Scan for the cell matching the given text and deliver its [X, Y] coordinate at center. 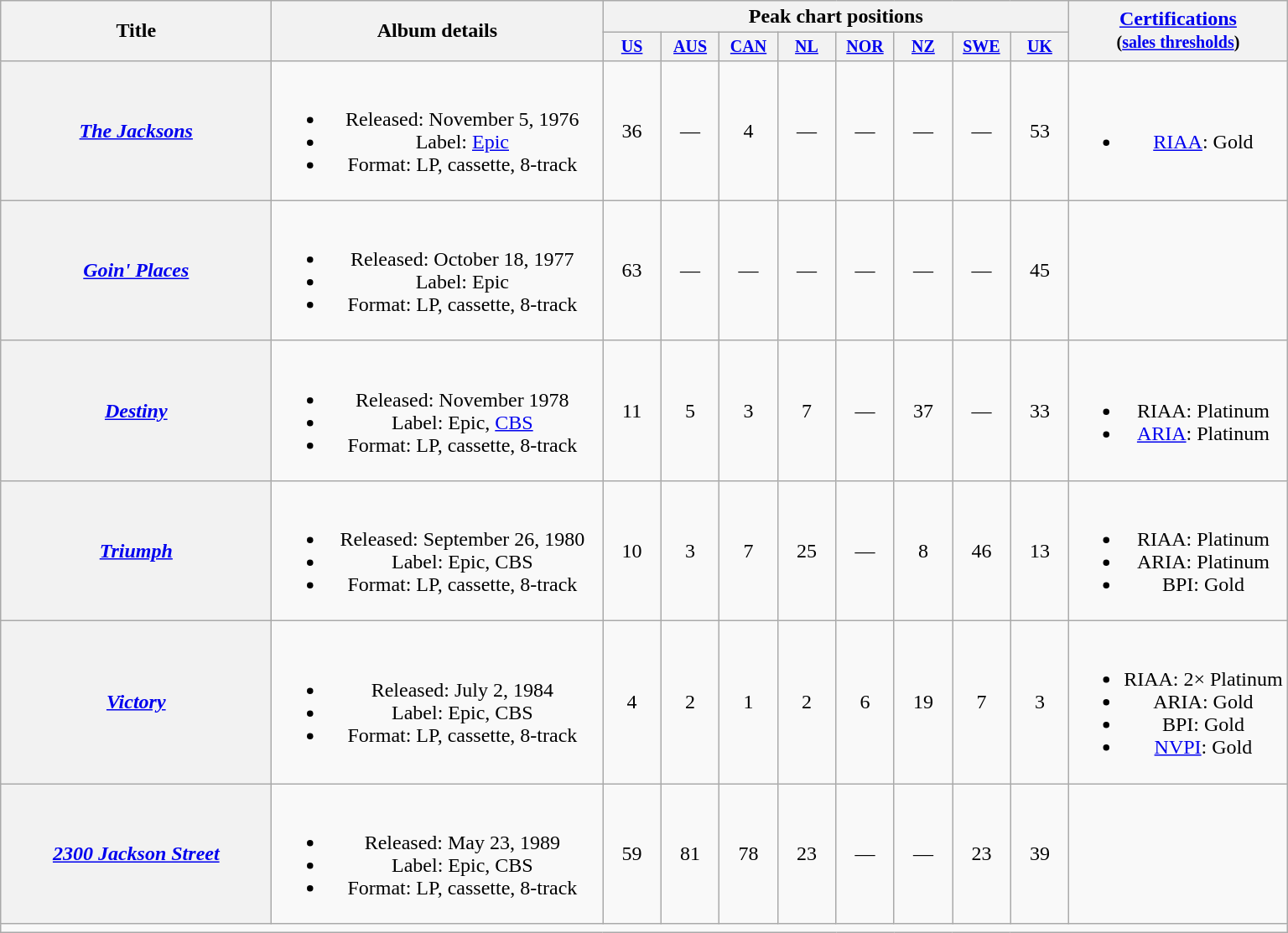
81 [689, 853]
63 [632, 270]
NL [807, 47]
36 [632, 131]
39 [1040, 853]
46 [981, 550]
CAN [748, 47]
Title [136, 31]
The Jacksons [136, 131]
Goin' Places [136, 270]
US [632, 47]
RIAA: PlatinumARIA: PlatinumBPI: Gold [1179, 550]
37 [922, 411]
59 [632, 853]
Triumph [136, 550]
13 [1040, 550]
Released: May 23, 1989Label: Epic, CBSFormat: LP, cassette, 8-track [438, 853]
Certifications(sales thresholds) [1179, 31]
8 [922, 550]
AUS [689, 47]
19 [922, 702]
NZ [922, 47]
78 [748, 853]
2300 Jackson Street [136, 853]
53 [1040, 131]
6 [865, 702]
1 [748, 702]
RIAA: PlatinumARIA: Platinum [1179, 411]
25 [807, 550]
Released: October 18, 1977Label: EpicFormat: LP, cassette, 8-track [438, 270]
Album details [438, 31]
SWE [981, 47]
Released: November 5, 1976Label: EpicFormat: LP, cassette, 8-track [438, 131]
45 [1040, 270]
Released: July 2, 1984Label: Epic, CBSFormat: LP, cassette, 8-track [438, 702]
RIAA: 2× PlatinumARIA: GoldBPI: GoldNVPI: Gold [1179, 702]
RIAA: Gold [1179, 131]
Peak chart positions [836, 17]
Destiny [136, 411]
11 [632, 411]
UK [1040, 47]
10 [632, 550]
Released: September 26, 1980Label: Epic, CBSFormat: LP, cassette, 8-track [438, 550]
Victory [136, 702]
5 [689, 411]
33 [1040, 411]
NOR [865, 47]
Released: November 1978Label: Epic, CBSFormat: LP, cassette, 8-track [438, 411]
